Output the (x, y) coordinate of the center of the cell containing the given text.  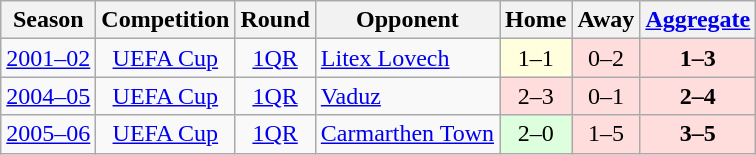
2004–05 (48, 96)
3–5 (698, 134)
2001–02 (48, 58)
2005–06 (48, 134)
1–3 (698, 58)
Opponent (407, 20)
Away (606, 20)
Round (275, 20)
Vaduz (407, 96)
Carmarthen Town (407, 134)
0–1 (606, 96)
Competition (166, 20)
Season (48, 20)
2–3 (536, 96)
1–5 (606, 134)
Litex Lovech (407, 58)
1–1 (536, 58)
0–2 (606, 58)
2–4 (698, 96)
Aggregate (698, 20)
2–0 (536, 134)
Home (536, 20)
